Output the (X, Y) coordinate of the center of the cell containing the given text.  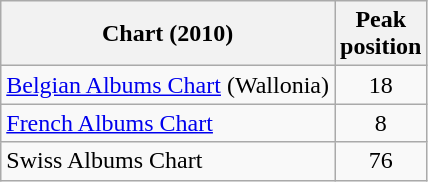
Peakposition (380, 34)
76 (380, 161)
French Albums Chart (168, 123)
Swiss Albums Chart (168, 161)
Belgian Albums Chart (Wallonia) (168, 85)
Chart (2010) (168, 34)
18 (380, 85)
8 (380, 123)
